Pinpoint the cell where the given text exists, returning its (X, Y) midpoint coordinate. 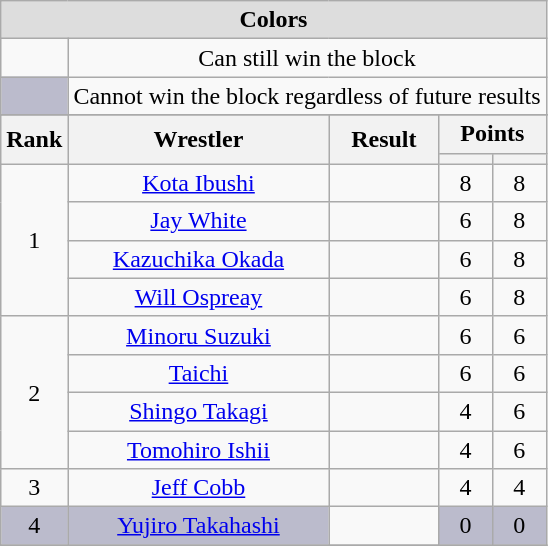
Taichi (198, 373)
Wrestler (198, 140)
Colors (274, 20)
Tomohiro Ishii (198, 449)
3 (34, 488)
Shingo Takagi (198, 411)
1 (34, 240)
Rank (34, 140)
Points (493, 134)
Cannot win the block regardless of future results (307, 96)
Yujiro Takahashi (198, 526)
Kota Ibushi (198, 183)
Will Ospreay (198, 297)
2 (34, 392)
Jeff Cobb (198, 488)
Can still win the block (307, 58)
Jay White (198, 221)
Kazuchika Okada (198, 259)
Result (384, 140)
Minoru Suzuki (198, 335)
